Determine the [x, y] coordinate at the center of the cell enclosing the given text.  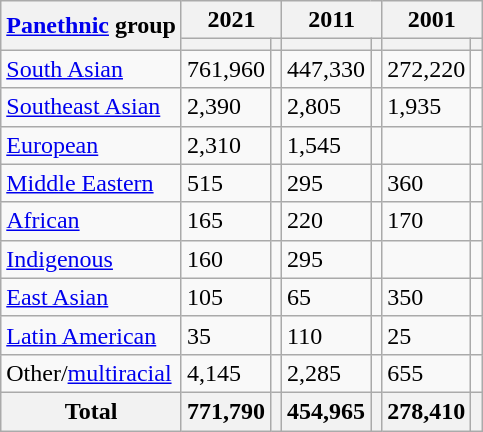
515 [226, 183]
4,145 [226, 373]
2,310 [226, 145]
160 [226, 259]
655 [426, 373]
272,220 [426, 69]
2011 [332, 20]
2021 [231, 20]
447,330 [326, 69]
Other/multiracial [92, 373]
European [92, 145]
Southeast Asian [92, 107]
Middle Eastern [92, 183]
1,545 [326, 145]
771,790 [226, 411]
Panethnic group [92, 26]
African [92, 221]
2001 [432, 20]
454,965 [326, 411]
2,805 [326, 107]
165 [226, 221]
35 [226, 335]
350 [426, 297]
65 [326, 297]
2,285 [326, 373]
Indigenous [92, 259]
25 [426, 335]
South Asian [92, 69]
220 [326, 221]
105 [226, 297]
360 [426, 183]
170 [426, 221]
Latin American [92, 335]
2,390 [226, 107]
East Asian [92, 297]
1,935 [426, 107]
Total [92, 411]
761,960 [226, 69]
110 [326, 335]
278,410 [426, 411]
